Pinpoint the cell where the given text exists, returning its (x, y) midpoint coordinate. 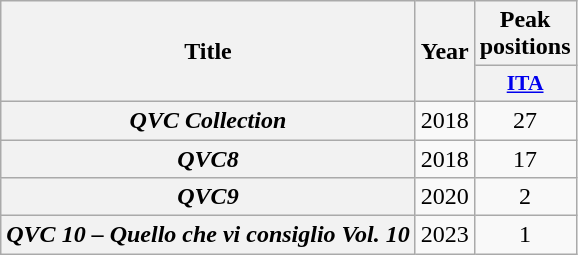
QVC Collection (208, 120)
Year (444, 52)
27 (525, 120)
Title (208, 52)
17 (525, 159)
2020 (444, 197)
2 (525, 197)
QVC8 (208, 159)
QVC9 (208, 197)
QVC 10 – Quello che vi consiglio Vol. 10 (208, 235)
1 (525, 235)
2023 (444, 235)
ITA (525, 84)
Peak positions (525, 34)
